Output the [x, y] coordinate of the center of the cell containing the given text.  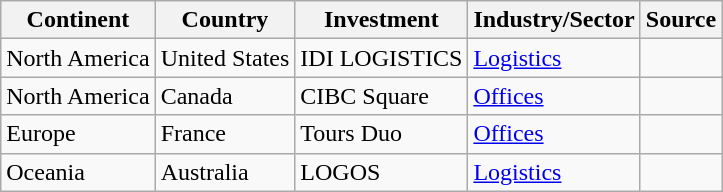
IDI LOGISTICS [382, 58]
Source [680, 20]
CIBC Square [382, 96]
Country [225, 20]
Australia [225, 172]
Europe [78, 134]
Continent [78, 20]
Oceania [78, 172]
United States [225, 58]
France [225, 134]
LOGOS [382, 172]
Tours Duo [382, 134]
Canada [225, 96]
Investment [382, 20]
Industry/Sector [554, 20]
